From the cell containing the given text, extract its center point as (X, Y) coordinate. 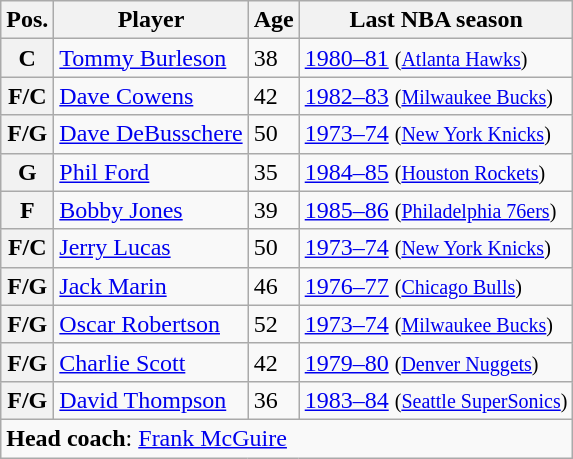
1984–85 (Houston Rockets) (436, 172)
1973–74 (Milwaukee Bucks) (436, 324)
Dave DeBusschere (151, 134)
Bobby Jones (151, 210)
52 (274, 324)
David Thompson (151, 400)
1980–81 (Atlanta Hawks) (436, 58)
1982–83 (Milwaukee Bucks) (436, 96)
Jerry Lucas (151, 248)
38 (274, 58)
Dave Cowens (151, 96)
Oscar Robertson (151, 324)
Jack Marin (151, 286)
1985–86 (Philadelphia 76ers) (436, 210)
Pos. (28, 20)
1976–77 (Chicago Bulls) (436, 286)
Charlie Scott (151, 362)
46 (274, 286)
Age (274, 20)
35 (274, 172)
Phil Ford (151, 172)
Tommy Burleson (151, 58)
F (28, 210)
Last NBA season (436, 20)
Player (151, 20)
39 (274, 210)
C (28, 58)
1983–84 (Seattle SuperSonics) (436, 400)
1979–80 (Denver Nuggets) (436, 362)
Head coach: Frank McGuire (287, 438)
36 (274, 400)
G (28, 172)
